Search for the cell housing the specified text and yield its (X, Y) center coordinate. 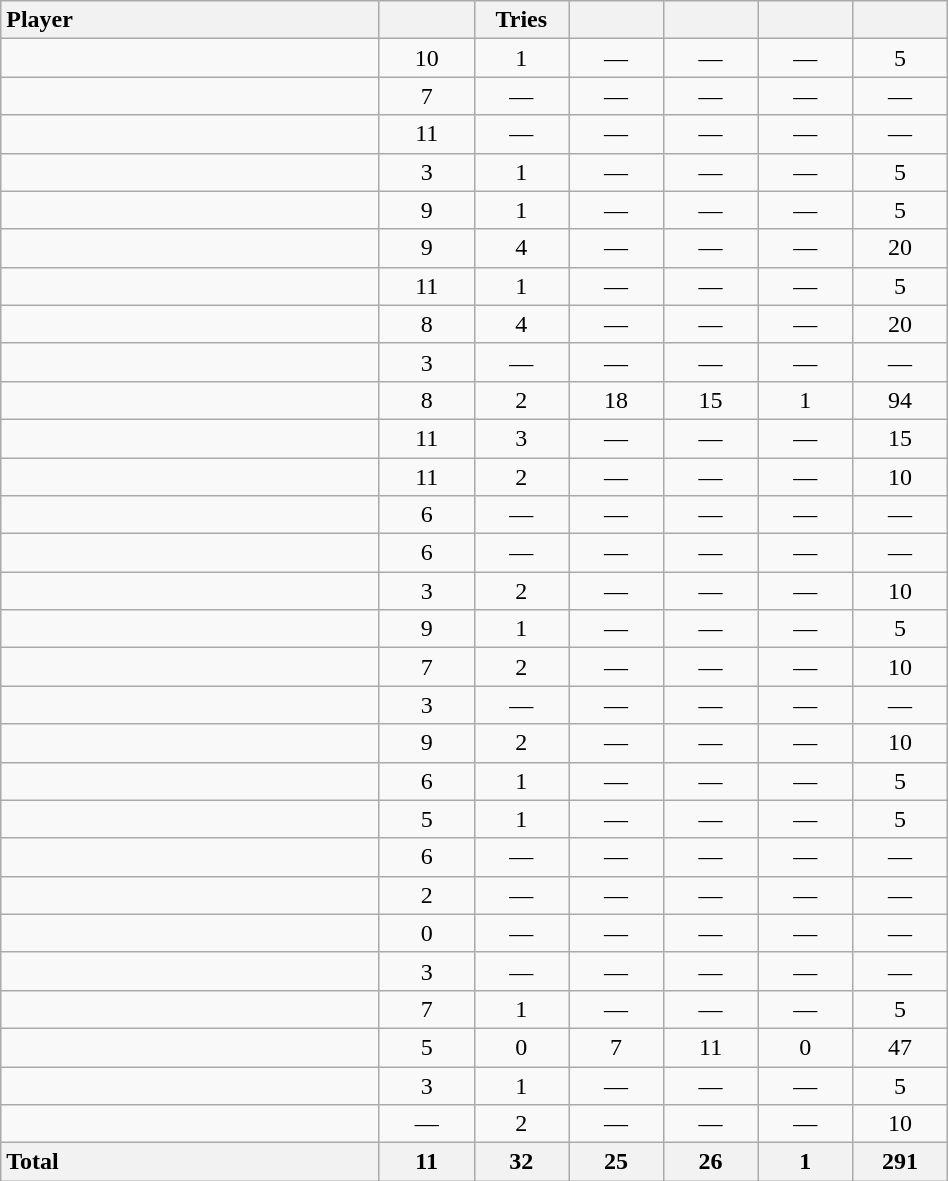
18 (616, 400)
Tries (522, 20)
Player (190, 20)
47 (900, 1047)
94 (900, 400)
25 (616, 1162)
32 (522, 1162)
291 (900, 1162)
Total (190, 1162)
26 (710, 1162)
